Detect which cell encompasses the target text, then output its [x, y] center coordinate. 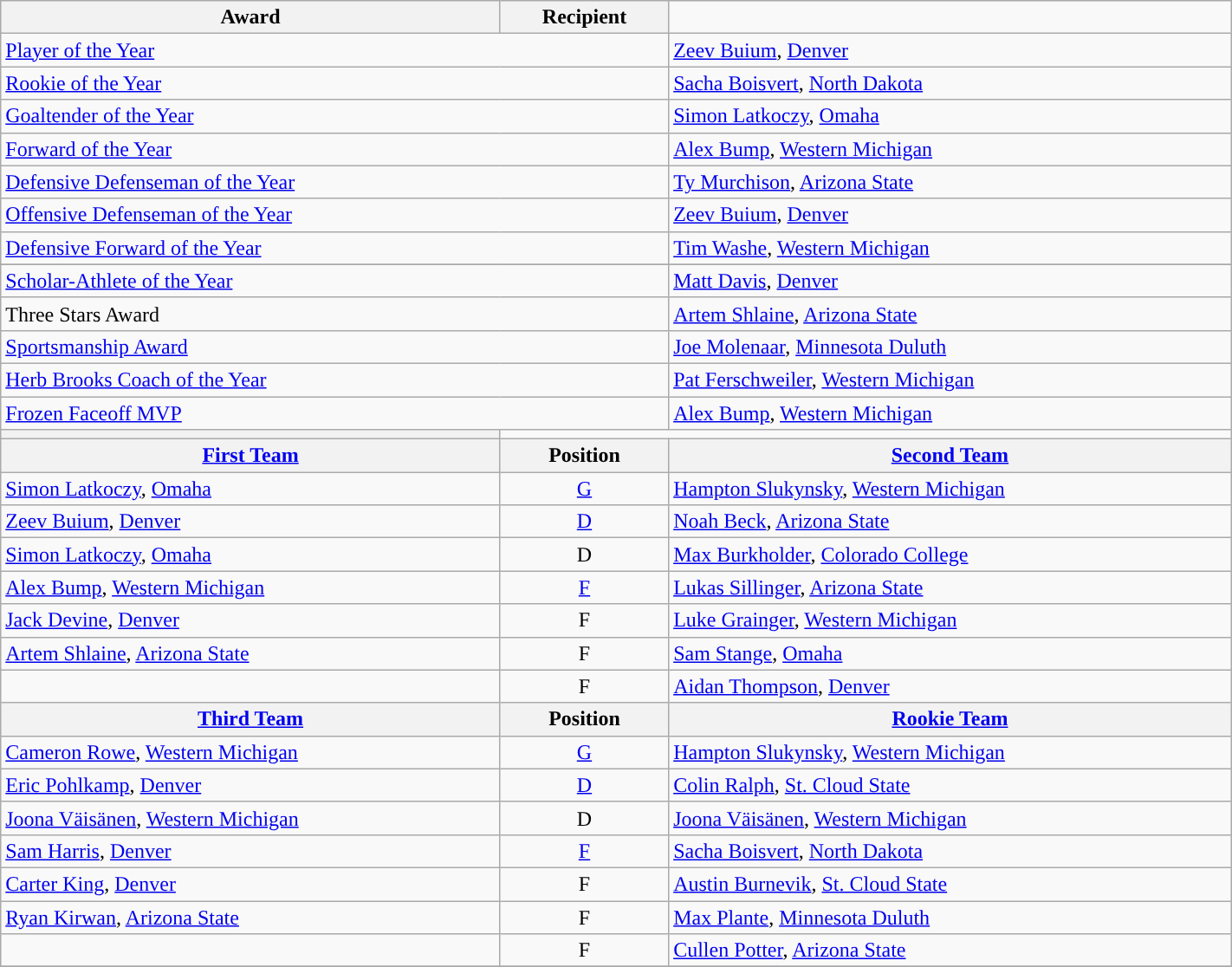
Jack Devine, Denver [251, 620]
Lukas Sillinger, Arizona State [950, 587]
Three Stars Award [334, 314]
Pat Ferschweiler, Western Michigan [950, 380]
Cullen Potter, Arizona State [950, 951]
Max Plante, Minnesota Duluth [950, 918]
Colin Ralph, St. Cloud State [950, 785]
Sam Harris, Denver [251, 851]
Third Team [251, 719]
Joe Molenaar, Minnesota Duluth [950, 347]
Rookie of the Year [334, 83]
Eric Pohlkamp, Denver [251, 785]
Second Team [950, 456]
Defensive Defenseman of the Year [334, 182]
Aidan Thompson, Denver [950, 686]
Forward of the Year [334, 149]
Tim Washe, Western Michigan [950, 248]
Goaltender of the Year [334, 116]
Cameron Rowe, Western Michigan [251, 752]
Award [251, 17]
Rookie Team [950, 719]
Player of the Year [334, 50]
Carter King, Denver [251, 884]
Matt Davis, Denver [950, 281]
Noah Beck, Arizona State [950, 522]
Ty Murchison, Arizona State [950, 182]
Ryan Kirwan, Arizona State [251, 918]
Offensive Defenseman of the Year [334, 215]
Sam Stange, Omaha [950, 653]
First Team [251, 456]
Sportsmanship Award [334, 347]
Frozen Faceoff MVP [334, 413]
Defensive Forward of the Year [334, 248]
Max Burkholder, Colorado College [950, 555]
Scholar-Athlete of the Year [334, 281]
Recipient [584, 17]
Herb Brooks Coach of the Year [334, 380]
Luke Grainger, Western Michigan [950, 620]
Austin Burnevik, St. Cloud State [950, 884]
